Extract the [x, y] coordinate from the center of the cell holding the provided text.  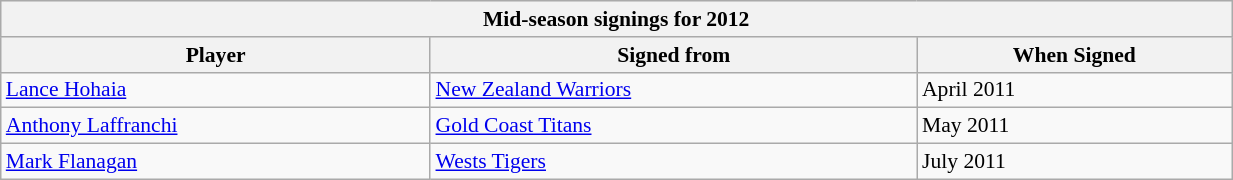
New Zealand Warriors [673, 90]
May 2011 [1074, 126]
Lance Hohaia [216, 90]
Anthony Laffranchi [216, 126]
Mark Flanagan [216, 162]
Mid-season signings for 2012 [616, 19]
When Signed [1074, 55]
Wests Tigers [673, 162]
April 2011 [1074, 90]
Player [216, 55]
Gold Coast Titans [673, 126]
Signed from [673, 55]
July 2011 [1074, 162]
